Scan for the cell matching the given text and deliver its [X, Y] coordinate at center. 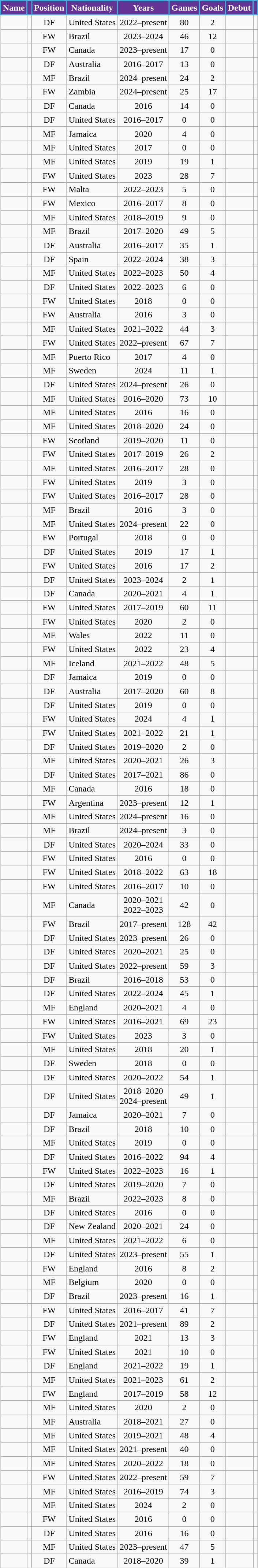
Spain [92, 259]
128 [184, 924]
2018–20202024–present [143, 1096]
89 [184, 1324]
21 [184, 733]
2018–2022 [143, 872]
46 [184, 36]
Argentina [92, 802]
Position [49, 8]
80 [184, 22]
Zambia [92, 92]
44 [184, 329]
Scotland [92, 440]
New Zealand [92, 1226]
41 [184, 1310]
2018–2021 [143, 1422]
54 [184, 1077]
45 [184, 994]
2016–2021 [143, 1021]
2020–20212022–2023 [143, 905]
Belgium [92, 1282]
39 [184, 1561]
2020–2024 [143, 845]
Nationality [92, 8]
33 [184, 845]
Iceland [92, 663]
Years [143, 8]
2016–2019 [143, 1491]
74 [184, 1491]
2016–2022 [143, 1157]
50 [184, 273]
55 [184, 1254]
47 [184, 1547]
Mexico [92, 204]
2019–2021 [143, 1435]
Debut [239, 8]
38 [184, 259]
63 [184, 872]
Puerto Rico [92, 357]
14 [184, 106]
2017–2021 [143, 775]
2021–2023 [143, 1380]
69 [184, 1021]
Goals [212, 8]
2016–2020 [143, 399]
58 [184, 1394]
2016–2018 [143, 980]
73 [184, 399]
Name [14, 8]
Games [184, 8]
86 [184, 775]
Portugal [92, 538]
2017–present [143, 924]
61 [184, 1380]
35 [184, 245]
94 [184, 1157]
27 [184, 1422]
53 [184, 980]
22 [184, 524]
Malta [92, 190]
20 [184, 1049]
40 [184, 1449]
2018–2019 [143, 217]
67 [184, 343]
Wales [92, 636]
9 [184, 217]
